Provide the (X, Y) coordinate of the cell's center where the given text is located.  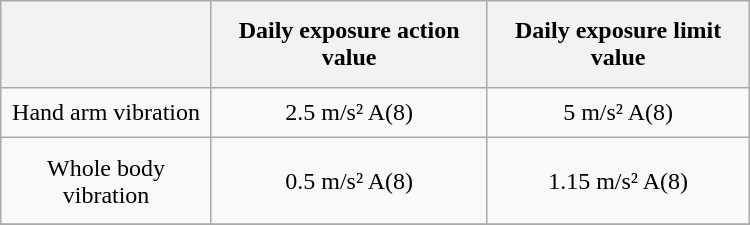
Whole body vibration (106, 181)
Hand arm vibration (106, 112)
Daily exposure action value (349, 44)
5 m/s² A(8) (618, 112)
0.5 m/s² A(8) (349, 181)
Daily exposure limit value (618, 44)
1.15 m/s² A(8) (618, 181)
2.5 m/s² A(8) (349, 112)
